Capture the cell that displays the provided text and extract its (x, y) central coordinate. 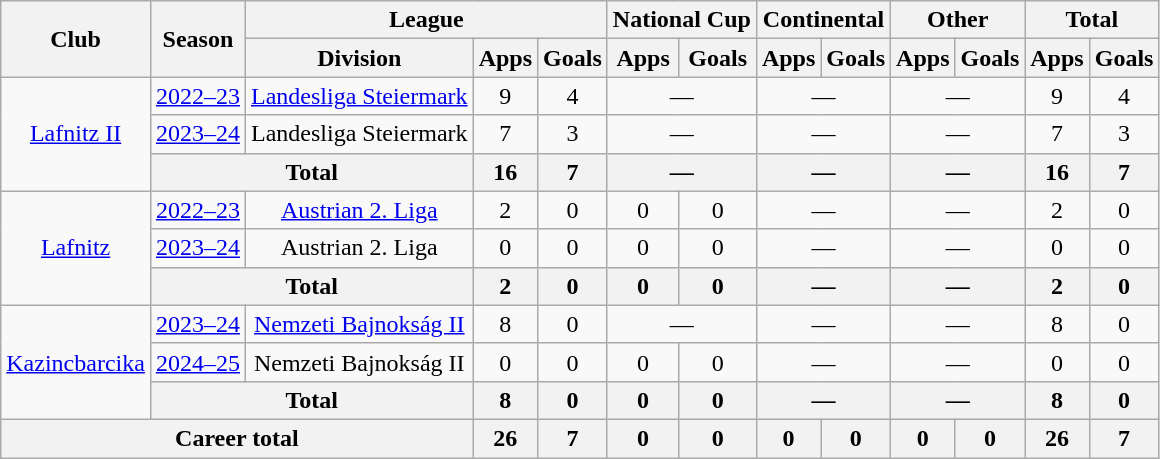
Continental (823, 20)
Club (76, 39)
National Cup (682, 20)
Other (958, 20)
League (426, 20)
Lafnitz (76, 248)
2024–25 (198, 362)
Career total (237, 438)
Division (359, 58)
Kazincbarcika (76, 362)
Season (198, 39)
Lafnitz II (76, 134)
